Scan for the cell matching the given text and deliver its (X, Y) coordinate at center. 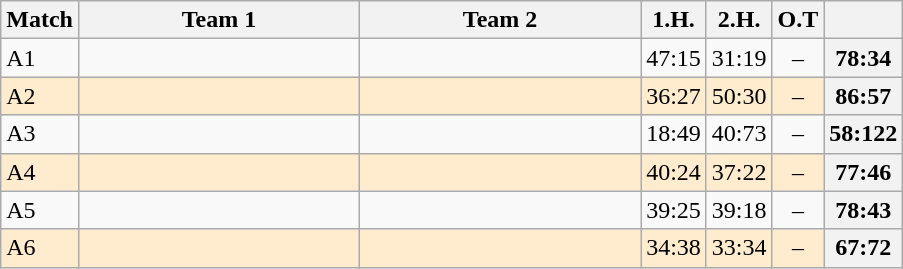
2.H. (739, 20)
31:19 (739, 58)
39:18 (739, 210)
A4 (40, 172)
33:34 (739, 248)
67:72 (864, 248)
34:38 (674, 248)
18:49 (674, 134)
O.T (798, 20)
77:46 (864, 172)
39:25 (674, 210)
A2 (40, 96)
A6 (40, 248)
86:57 (864, 96)
47:15 (674, 58)
Team 1 (218, 20)
Match (40, 20)
78:43 (864, 210)
A3 (40, 134)
40:73 (739, 134)
36:27 (674, 96)
A5 (40, 210)
50:30 (739, 96)
37:22 (739, 172)
Team 2 (500, 20)
78:34 (864, 58)
1.H. (674, 20)
40:24 (674, 172)
58:122 (864, 134)
A1 (40, 58)
